Locate the cell with the specified text and output its [x, y] center coordinate. 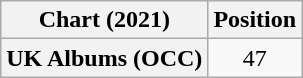
Chart (2021) [104, 20]
Position [255, 20]
UK Albums (OCC) [104, 58]
47 [255, 58]
